Capture the cell that displays the provided text and extract its [X, Y] central coordinate. 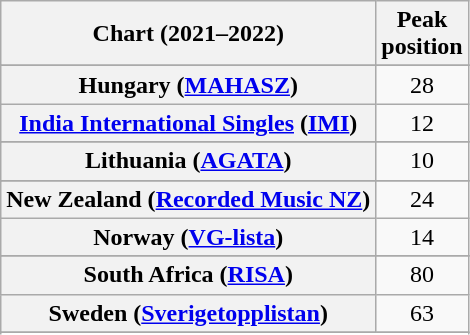
Sweden (Sverigetopplistan) [188, 313]
Chart (2021–2022) [188, 34]
80 [422, 275]
63 [422, 313]
Norway (VG-lista) [188, 237]
Lithuania (AGATA) [188, 161]
14 [422, 237]
Hungary (MAHASZ) [188, 85]
24 [422, 199]
28 [422, 85]
Peakposition [422, 34]
South Africa (RISA) [188, 275]
New Zealand (Recorded Music NZ) [188, 199]
10 [422, 161]
India International Singles (IMI) [188, 123]
12 [422, 123]
